Identify which cell holds the provided text, then report its (X, Y) central coordinate. 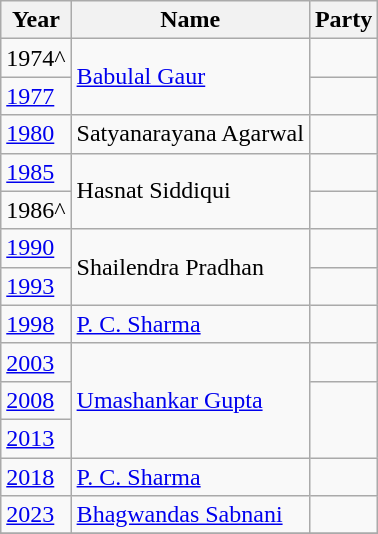
1993 (36, 286)
Umashankar Gupta (190, 400)
Shailendra Pradhan (190, 267)
1986^ (36, 210)
2013 (36, 438)
1998 (36, 324)
Hasnat Siddiqui (190, 191)
1974^ (36, 58)
1980 (36, 134)
1990 (36, 248)
1985 (36, 172)
Satyanarayana Agarwal (190, 134)
Year (36, 20)
Party (343, 20)
2008 (36, 400)
Name (190, 20)
2018 (36, 477)
1977 (36, 96)
2003 (36, 362)
Babulal Gaur (190, 77)
Bhagwandas Sabnani (190, 515)
2023 (36, 515)
